Pinpoint the cell where the given text exists, returning its [X, Y] midpoint coordinate. 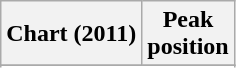
Peakposition [188, 34]
Chart (2011) [72, 34]
